Provide the (x, y) coordinate of the cell's center where the given text is located.  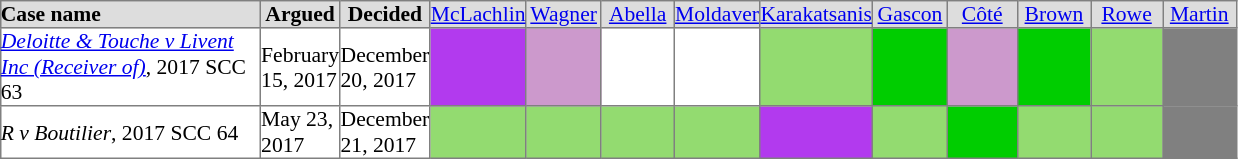
Deloitte & Touche v Livent Inc (Receiver of), 2017 SCC 63 (130, 67)
Wagner (564, 14)
McLachlin (478, 14)
Decided (385, 14)
May 23, 2017 (300, 132)
Karakatsanis (816, 14)
Gascon (910, 14)
Rowe (1127, 14)
December 21, 2017 (385, 132)
Moldaver (716, 14)
Martin (1200, 14)
Argued (300, 14)
Côté (982, 14)
Case name (130, 14)
February 15, 2017 (300, 67)
R v Boutilier, 2017 SCC 64 (130, 132)
Brown (1054, 14)
December 20, 2017 (385, 67)
Abella (638, 14)
